Determine the (X, Y) coordinate at the center of the cell enclosing the given text.  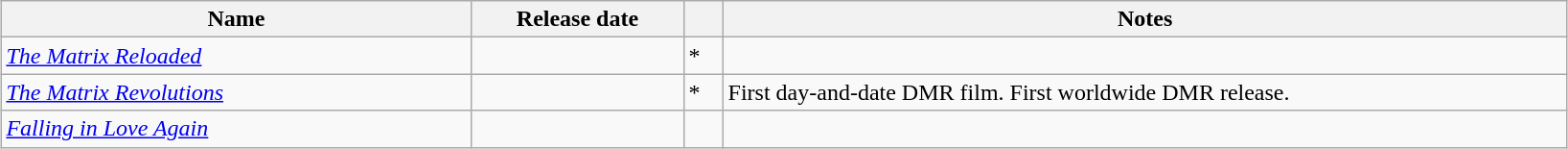
First day-and-date DMR film. First worldwide DMR release. (1144, 92)
Name (236, 19)
The Matrix Revolutions (236, 92)
Release date (577, 19)
The Matrix Reloaded (236, 56)
Notes (1144, 19)
Falling in Love Again (236, 129)
